Scan for the cell matching the given text and deliver its [X, Y] coordinate at center. 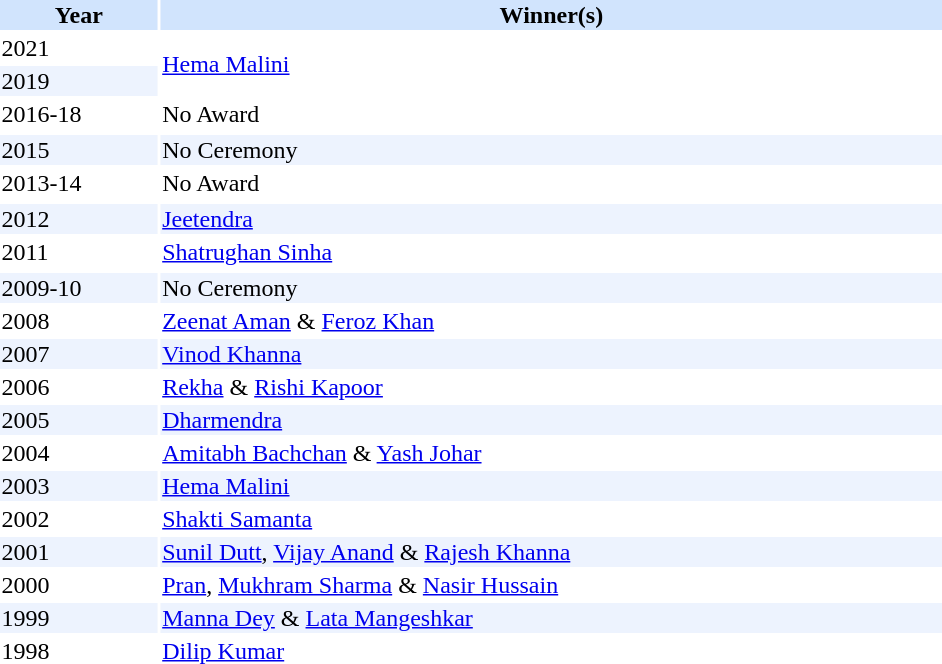
Jeetendra [552, 219]
2019 [79, 81]
Zeenat Aman & Feroz Khan [552, 321]
Manna Dey & Lata Mangeshkar [552, 618]
Year [79, 15]
2012 [79, 219]
2000 [79, 585]
Pran, Mukhram Sharma & Nasir Hussain [552, 585]
2002 [79, 519]
2009-10 [79, 288]
2006 [79, 387]
Amitabh Bachchan & Yash Johar [552, 453]
Dharmendra [552, 420]
Shakti Samanta [552, 519]
2016-18 [79, 114]
2013-14 [79, 183]
Rekha & Rishi Kapoor [552, 387]
Sunil Dutt, Vijay Anand & Rajesh Khanna [552, 552]
Winner(s) [552, 15]
2007 [79, 354]
2003 [79, 486]
2011 [79, 252]
2021 [79, 48]
Shatrughan Sinha [552, 252]
2008 [79, 321]
1999 [79, 618]
2015 [79, 150]
Vinod Khanna [552, 354]
2001 [79, 552]
2005 [79, 420]
2004 [79, 453]
